Provide the [x, y] coordinate of the cell's center where the given text is located.  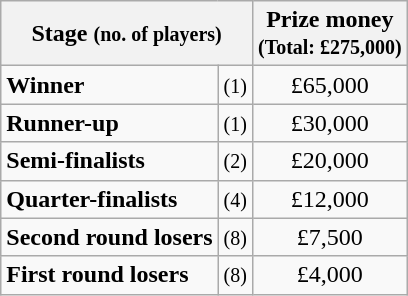
£65,000 [330, 85]
First round losers [110, 275]
(4) [235, 199]
(2) [235, 161]
Winner [110, 85]
Stage (no. of players) [127, 34]
Prize money(Total: £275,000) [330, 34]
Second round losers [110, 237]
Runner-up [110, 123]
£30,000 [330, 123]
Quarter-finalists [110, 199]
Semi-finalists [110, 161]
£4,000 [330, 275]
£20,000 [330, 161]
£12,000 [330, 199]
£7,500 [330, 237]
